Capture the cell that displays the provided text and extract its (X, Y) central coordinate. 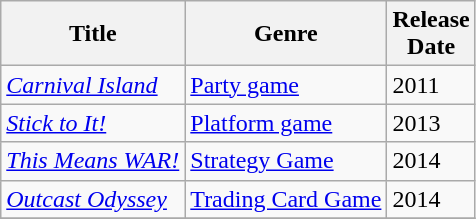
ReleaseDate (431, 34)
Title (93, 34)
Carnival Island (93, 85)
Strategy Game (286, 161)
2011 (431, 85)
Outcast Odyssey (93, 199)
Platform game (286, 123)
Trading Card Game (286, 199)
2013 (431, 123)
Stick to It! (93, 123)
Party game (286, 85)
Genre (286, 34)
This Means WAR! (93, 161)
